Determine the [x, y] coordinate at the center of the cell enclosing the given text.  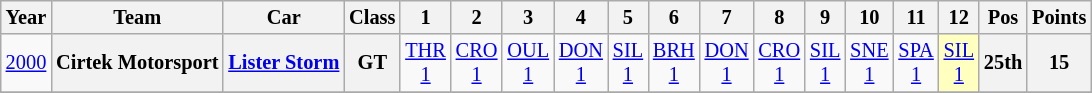
Lister Storm [284, 63]
25th [1003, 63]
6 [674, 17]
1 [425, 17]
4 [581, 17]
9 [825, 17]
THR1 [425, 63]
OUL1 [528, 63]
15 [1059, 63]
10 [869, 17]
Class [372, 17]
2 [477, 17]
12 [959, 17]
Cirtek Motorsport [137, 63]
SNE1 [869, 63]
SPA1 [916, 63]
11 [916, 17]
Year [26, 17]
Team [137, 17]
Car [284, 17]
Pos [1003, 17]
GT [372, 63]
3 [528, 17]
8 [779, 17]
2000 [26, 63]
7 [727, 17]
5 [628, 17]
Points [1059, 17]
BRH1 [674, 63]
